Pinpoint the cell where the given text exists, returning its (x, y) midpoint coordinate. 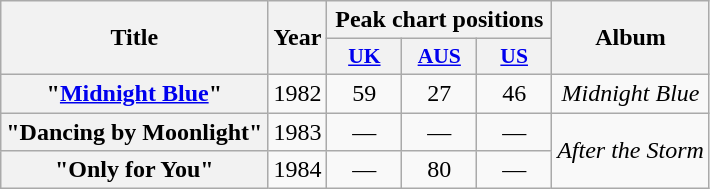
US (514, 57)
Album (631, 38)
After the Storm (631, 150)
Midnight Blue (631, 93)
UK (364, 57)
80 (440, 170)
Year (298, 38)
"Only for You" (134, 170)
1983 (298, 131)
1982 (298, 93)
59 (364, 93)
27 (440, 93)
"Dancing by Moonlight" (134, 131)
"Midnight Blue" (134, 93)
1984 (298, 170)
46 (514, 93)
AUS (440, 57)
Peak chart positions (440, 20)
Title (134, 38)
